Return the (x, y) coordinate for the center point of the cell that contains the specified text.  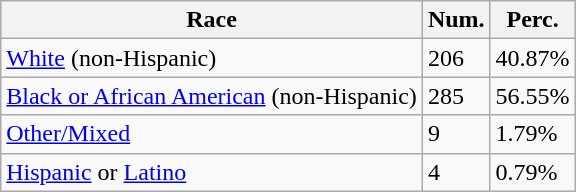
0.79% (532, 172)
Race (212, 20)
Hispanic or Latino (212, 172)
Num. (456, 20)
56.55% (532, 96)
Black or African American (non-Hispanic) (212, 96)
4 (456, 172)
1.79% (532, 134)
206 (456, 58)
White (non-Hispanic) (212, 58)
9 (456, 134)
Perc. (532, 20)
Other/Mixed (212, 134)
40.87% (532, 58)
285 (456, 96)
